Extract the [x, y] coordinate from the center of the cell holding the provided text.  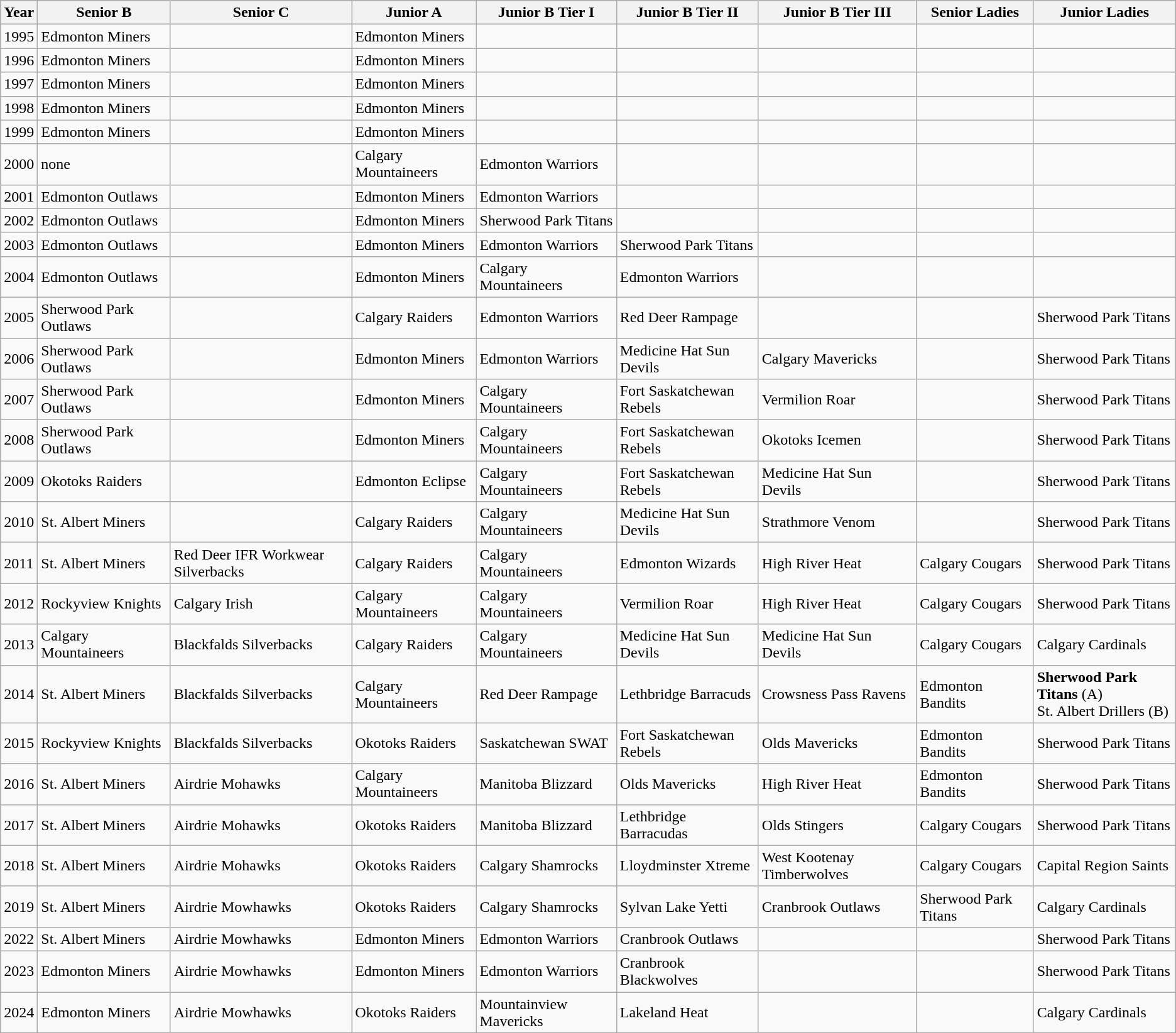
1997 [19, 84]
Junior A [414, 13]
2023 [19, 971]
Olds Stingers [837, 825]
2004 [19, 276]
West Kootenay Timberwolves [837, 865]
Edmonton Eclipse [414, 481]
2009 [19, 481]
Junior B Tier III [837, 13]
Edmonton Wizards [687, 563]
Cranbrook Blackwolves [687, 971]
2013 [19, 644]
Crowsness Pass Ravens [837, 694]
2024 [19, 1012]
2017 [19, 825]
2018 [19, 865]
Senior Ladies [975, 13]
2007 [19, 399]
Lethbridge Barracuds [687, 694]
Lakeland Heat [687, 1012]
2014 [19, 694]
Sherwood Park Titans (A)St. Albert Drillers (B) [1104, 694]
1998 [19, 108]
Capital Region Saints [1104, 865]
Junior B Tier II [687, 13]
Senior C [261, 13]
1999 [19, 132]
2008 [19, 441]
Okotoks Icemen [837, 441]
2015 [19, 744]
1996 [19, 60]
Senior B [104, 13]
2010 [19, 522]
Calgary Mavericks [837, 358]
Strathmore Venom [837, 522]
2019 [19, 907]
Sylvan Lake Yetti [687, 907]
2012 [19, 604]
2005 [19, 318]
2002 [19, 220]
Saskatchewan SWAT [547, 744]
2006 [19, 358]
2011 [19, 563]
Year [19, 13]
2001 [19, 197]
Lloydminster Xtreme [687, 865]
2000 [19, 165]
Red Deer IFR Workwear Silverbacks [261, 563]
Calgary Irish [261, 604]
none [104, 165]
Junior B Tier I [547, 13]
2016 [19, 784]
2022 [19, 939]
Junior Ladies [1104, 13]
Mountainview Mavericks [547, 1012]
1995 [19, 36]
Lethbridge Barracudas [687, 825]
2003 [19, 244]
